Detect which cell encompasses the target text, then output its (X, Y) center coordinate. 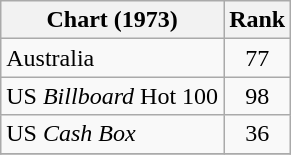
Chart (1973) (112, 20)
36 (258, 134)
Australia (112, 58)
77 (258, 58)
US Billboard Hot 100 (112, 96)
Rank (258, 20)
US Cash Box (112, 134)
98 (258, 96)
